For the text-containing cell, return its midpoint in (x, y) coordinate format. 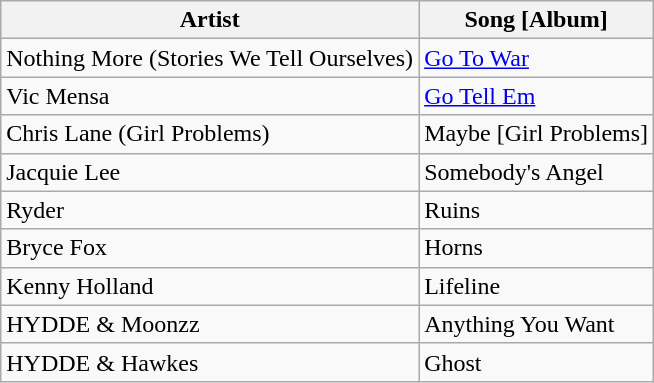
HYDDE & Moonzz (210, 324)
Ghost (536, 362)
Artist (210, 20)
Vic Mensa (210, 96)
Ruins (536, 210)
Nothing More (Stories We Tell Ourselves) (210, 58)
Chris Lane (Girl Problems) (210, 134)
Anything You Want (536, 324)
Go Tell Em (536, 96)
HYDDE & Hawkes (210, 362)
Lifeline (536, 286)
Song [Album] (536, 20)
Kenny Holland (210, 286)
Jacquie Lee (210, 172)
Somebody's Angel (536, 172)
Go To War (536, 58)
Maybe [Girl Problems] (536, 134)
Horns (536, 248)
Bryce Fox (210, 248)
Ryder (210, 210)
